Provide the (X, Y) coordinate of the cell's center where the given text is located.  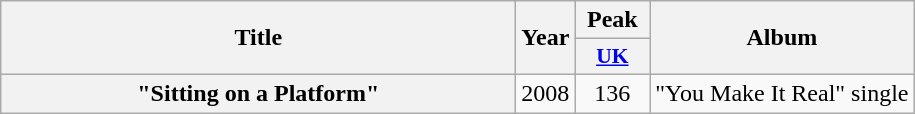
Year (546, 38)
2008 (546, 93)
Album (782, 38)
Title (258, 38)
UK (612, 57)
136 (612, 93)
"You Make It Real" single (782, 93)
"Sitting on a Platform" (258, 93)
Peak (612, 20)
